Return (x, y) of the center of cell containing provided text 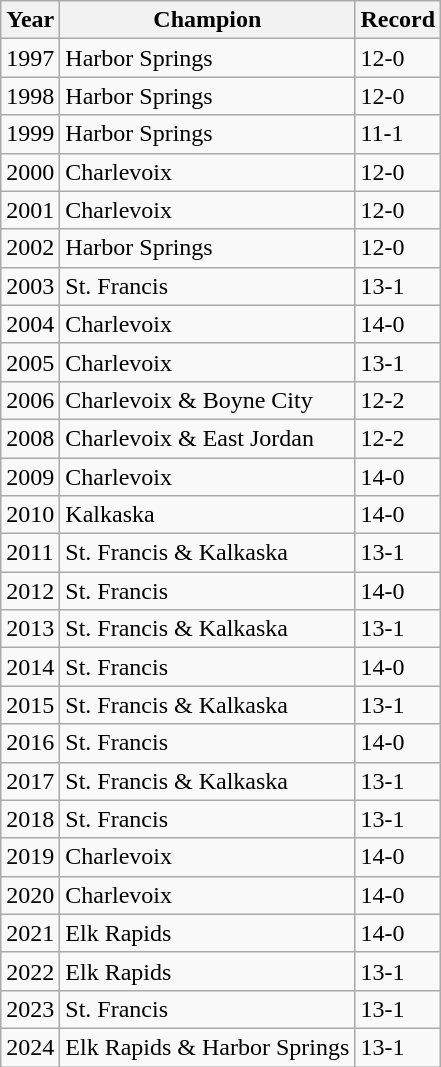
2013 (30, 629)
2005 (30, 362)
2011 (30, 553)
2015 (30, 705)
2004 (30, 324)
2018 (30, 819)
Charlevoix & East Jordan (208, 438)
1999 (30, 134)
2020 (30, 895)
11-1 (398, 134)
1997 (30, 58)
Champion (208, 20)
2016 (30, 743)
2009 (30, 477)
2024 (30, 1047)
2008 (30, 438)
2000 (30, 172)
2014 (30, 667)
2003 (30, 286)
2010 (30, 515)
1998 (30, 96)
2012 (30, 591)
2022 (30, 971)
2021 (30, 933)
Kalkaska (208, 515)
2006 (30, 400)
2001 (30, 210)
2023 (30, 1009)
Year (30, 20)
Charlevoix & Boyne City (208, 400)
2017 (30, 781)
Elk Rapids & Harbor Springs (208, 1047)
2019 (30, 857)
Record (398, 20)
2002 (30, 248)
